From the cell containing the given text, extract its center point as [X, Y] coordinate. 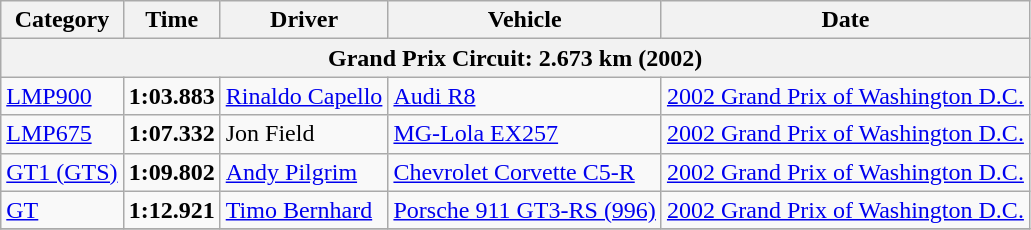
1:09.802 [172, 172]
Driver [304, 20]
1:12.921 [172, 210]
LMP900 [62, 96]
Date [845, 20]
MG-Lola EX257 [524, 134]
Timo Bernhard [304, 210]
GT1 (GTS) [62, 172]
Category [62, 20]
Grand Prix Circuit: 2.673 km (2002) [516, 58]
Chevrolet Corvette C5-R [524, 172]
1:07.332 [172, 134]
Porsche 911 GT3-RS (996) [524, 210]
1:03.883 [172, 96]
Andy Pilgrim [304, 172]
Rinaldo Capello [304, 96]
Audi R8 [524, 96]
LMP675 [62, 134]
Time [172, 20]
Jon Field [304, 134]
Vehicle [524, 20]
GT [62, 210]
